Return the [x, y] coordinate for the center point of the cell that contains the specified text.  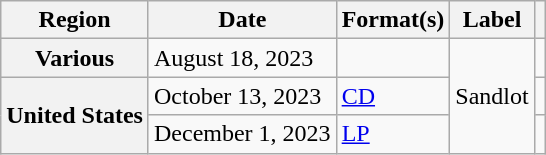
Date [242, 20]
LP [393, 134]
Various [75, 58]
Region [75, 20]
August 18, 2023 [242, 58]
CD [393, 96]
United States [75, 115]
October 13, 2023 [242, 96]
Format(s) [393, 20]
December 1, 2023 [242, 134]
Label [492, 20]
Sandlot [492, 96]
